Determine the [x, y] coordinate at the center of the cell enclosing the given text.  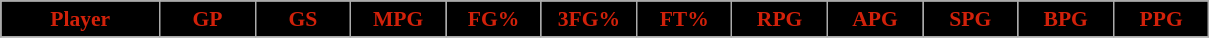
MPG [398, 19]
RPG [780, 19]
Player [80, 19]
FG% [494, 19]
GS [302, 19]
FT% [684, 19]
3FG% [588, 19]
APG [874, 19]
SPG [970, 19]
PPG [1161, 19]
BPG [1066, 19]
GP [208, 19]
